Pinpoint the cell where the given text exists, returning its (X, Y) midpoint coordinate. 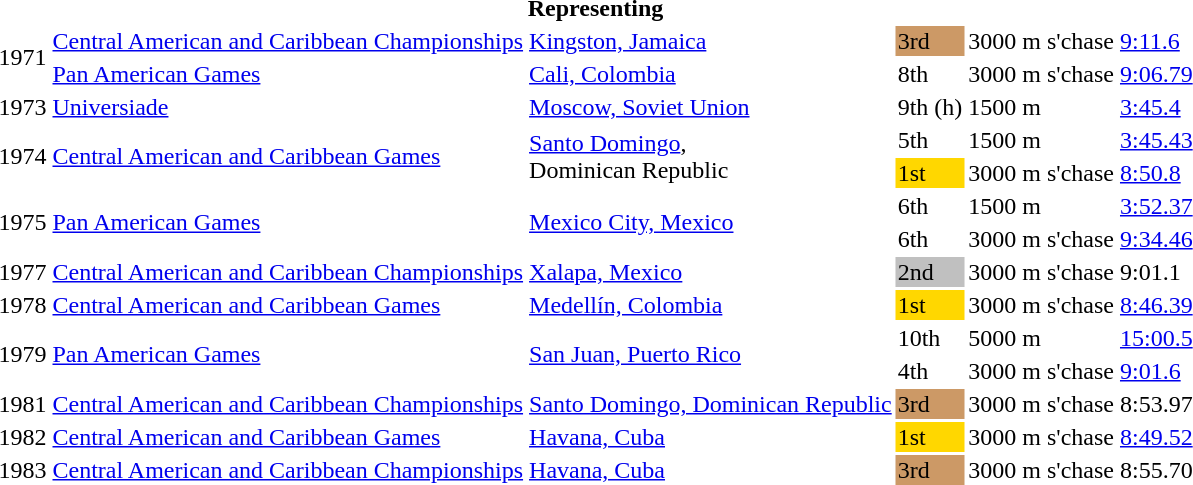
San Juan, Puerto Rico (711, 354)
Santo Domingo,Dominican Republic (711, 156)
5000 m (1042, 338)
10th (930, 338)
8th (930, 74)
5th (930, 140)
4th (930, 371)
Medellín, Colombia (711, 305)
Universiade (288, 107)
9th (h) (930, 107)
Moscow, Soviet Union (711, 107)
Santo Domingo, Dominican Republic (711, 404)
Kingston, Jamaica (711, 41)
2nd (930, 272)
Cali, Colombia (711, 74)
Xalapa, Mexico (711, 272)
Mexico City, Mexico (711, 222)
